Capture the cell that displays the provided text and extract its [X, Y] central coordinate. 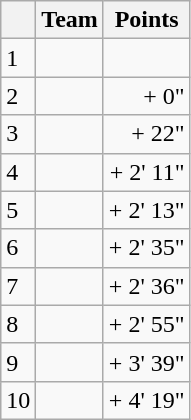
4 [18, 172]
5 [18, 210]
+ 2' 55" [146, 324]
7 [18, 286]
+ 2' 35" [146, 248]
1 [18, 58]
+ 2' 11" [146, 172]
Points [146, 20]
9 [18, 362]
+ 2' 36" [146, 286]
8 [18, 324]
3 [18, 134]
10 [18, 400]
6 [18, 248]
2 [18, 96]
+ 2' 13" [146, 210]
+ 4' 19" [146, 400]
+ 22" [146, 134]
+ 3' 39" [146, 362]
+ 0" [146, 96]
Team [70, 20]
